Provide the [x, y] coordinate of the cell's center where the given text is located.  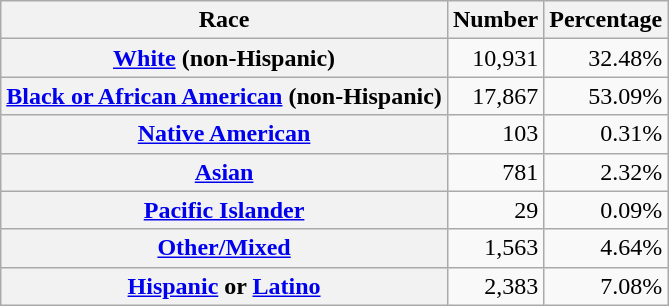
10,931 [495, 58]
Pacific Islander [224, 210]
Hispanic or Latino [224, 286]
1,563 [495, 248]
53.09% [606, 96]
Native American [224, 134]
Black or African American (non-Hispanic) [224, 96]
2,383 [495, 286]
Other/Mixed [224, 248]
17,867 [495, 96]
103 [495, 134]
781 [495, 172]
Asian [224, 172]
0.31% [606, 134]
2.32% [606, 172]
Race [224, 20]
7.08% [606, 286]
29 [495, 210]
White (non-Hispanic) [224, 58]
0.09% [606, 210]
Number [495, 20]
4.64% [606, 248]
32.48% [606, 58]
Percentage [606, 20]
